Return the [X, Y] coordinate for the center point of the cell that contains the specified text.  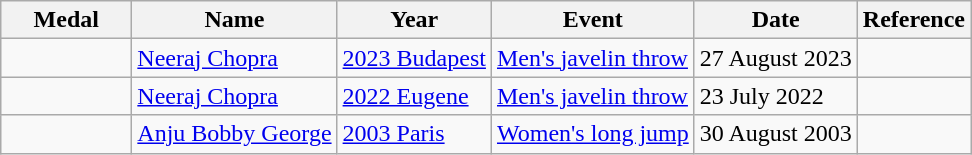
2023 Budapest [414, 58]
Anju Bobby George [234, 134]
Date [776, 20]
27 August 2023 [776, 58]
Medal [66, 20]
Women's long jump [592, 134]
Name [234, 20]
23 July 2022 [776, 96]
2003 Paris [414, 134]
Reference [914, 20]
2022 Eugene [414, 96]
Event [592, 20]
30 August 2003 [776, 134]
Year [414, 20]
